Return [X, Y] of the center of cell containing provided text 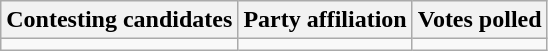
Party affiliation [325, 20]
Votes polled [480, 20]
Contesting candidates [120, 20]
